Extract the (x, y) coordinate from the center of the cell holding the provided text.  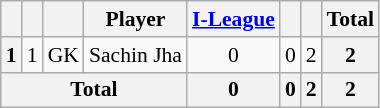
Player (136, 19)
Sachin Jha (136, 55)
GK (64, 55)
I-League (234, 19)
